For the text-containing cell, return its midpoint in [x, y] coordinate format. 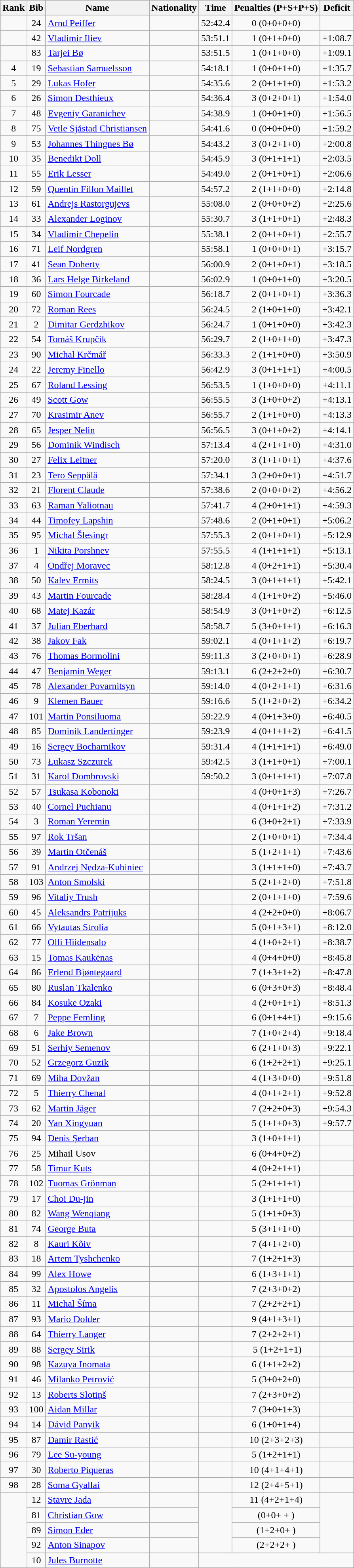
+4:31.0 [337, 445]
+5:30.4 [337, 565]
58:54.9 [215, 611]
Nikita Porshnev [97, 550]
+9:15.6 [337, 1018]
55:08.0 [215, 204]
Tomáš Krupčík [97, 339]
Sebastian Samuelsson [97, 68]
6 (1+3+1+1) [276, 1274]
56:53.5 [215, 384]
Felix Leitner [97, 460]
5 (2+1+2+0) [276, 882]
Vladimir Iliev [97, 38]
56:00.9 [215, 264]
(0+0+ + ) [276, 1515]
Karol Dombrovski [97, 776]
7 (3+0+1+3) [276, 1410]
Milanko Petrović [97, 1379]
+4:59.3 [337, 505]
Tomas Kaukėnas [97, 957]
+5:12.9 [337, 535]
3 [36, 822]
3 (0+2+0+1) [276, 98]
+1:56.5 [337, 113]
+4:13.3 [337, 415]
Thomas Bormolini [97, 656]
+6:12.5 [337, 611]
(1+2+0+ ) [276, 1530]
Tero Seppälä [97, 475]
6 (0+1+4+1) [276, 1018]
Jake Brown [97, 1033]
Timofey Lapshin [97, 520]
Penalties (P+S+P+S) [276, 8]
Aleksandrs Patrijuks [97, 912]
Kazuya Inomata [97, 1364]
+7:43.7 [337, 867]
Sergey Sirik [97, 1349]
Vladimir Chepelin [97, 234]
56:42.9 [215, 369]
Thierry Langer [97, 1334]
Vetle Sjåstad Christiansen [97, 128]
Jesper Nelin [97, 430]
56:24.5 [215, 309]
+2:14.8 [337, 189]
+8:47.8 [337, 972]
+7:59.6 [337, 897]
Rank [13, 8]
Olli Hiidensalo [97, 942]
Martin Otčenáš [97, 852]
55:58.1 [215, 249]
+3:42.3 [337, 324]
+4:56.2 [337, 490]
Anton Smolski [97, 882]
Roman Rees [97, 309]
Wang Wenqiang [97, 1214]
Ruslan Tkalenko [97, 988]
+4:37.6 [337, 460]
Alexander Loginov [97, 219]
4 (1+1+0+2) [276, 596]
+9:52.8 [337, 1093]
Jakov Fak [97, 641]
+6:49.0 [337, 746]
59:22.9 [215, 716]
4 (1+3+0+0) [276, 1078]
56:56.5 [215, 430]
Michal Šíma [97, 1304]
7 (1+0+2+4) [276, 1033]
57:20.0 [215, 460]
Artem Tyshchenko [97, 1259]
Alexander Povarnitsyn [97, 686]
57:55.5 [215, 550]
9 (4+1+3+1) [276, 1319]
Christian Gow [97, 1515]
54:49.0 [215, 173]
+2:03.5 [337, 158]
+1:09.1 [337, 53]
Roland Lessing [97, 384]
+4:13.1 [337, 400]
George Buta [97, 1229]
56:18.7 [215, 294]
Quentin Fillon Maillet [97, 189]
+8:06.7 [337, 912]
5 (3+0+1+1) [276, 626]
+6:40.5 [337, 716]
6 (1+2+2+1) [276, 1063]
7 (4+1+2+0) [276, 1244]
6 (0+3+0+3) [276, 988]
Leif Nordgren [97, 249]
(2+2+2+ ) [276, 1545]
Ondřej Moravec [97, 565]
59:13.1 [215, 671]
+9:22.1 [337, 1048]
5 (3+1+1+0) [276, 1229]
Denis Șerban [97, 1138]
59:02.1 [215, 641]
+3:36.3 [337, 294]
Kauri Kõiv [97, 1244]
Dominik Landertinger [97, 731]
+9:57.7 [337, 1123]
+1:54.0 [337, 98]
Johannes Thingnes Bø [97, 143]
3 (1+0+1+1) [276, 1138]
Tsukasa Kobonoki [97, 792]
5 (3+0+2+0) [276, 1379]
Evgeniy Garanichev [97, 113]
Lukas Hofer [97, 83]
6 (1+1+2+2) [276, 1364]
Stavre Jada [97, 1500]
Martin Jäger [97, 1108]
Grzegorz Guzik [97, 1063]
+3:18.5 [337, 264]
+5:13.1 [337, 550]
4 (0+1+2+1) [276, 1093]
53:51.1 [215, 38]
Timur Kuts [97, 1168]
Erik Lesser [97, 173]
Roman Yeremin [97, 822]
59:16.6 [215, 701]
7 (1+2+1+3) [276, 1259]
58:58.7 [215, 626]
Martin Ponsiluoma [97, 716]
11 (4+2+1+4) [276, 1500]
56:29.7 [215, 339]
Krasimir Anev [97, 415]
Lee Su-young [97, 1455]
+4:14.1 [337, 430]
59:50.2 [215, 776]
Yan Xingyuan [97, 1123]
Kosuke Ozaki [97, 1003]
Sergey Bocharnikov [97, 746]
Simon Desthieux [97, 98]
4 (0+0+1+3) [276, 792]
54:38.9 [215, 113]
55:38.1 [215, 234]
102 [36, 1184]
59:31.4 [215, 746]
+9:51.8 [337, 1078]
6 (1+0+1+4) [276, 1425]
59:14.0 [215, 686]
7 (1+3+1+2) [276, 972]
+9:18.4 [337, 1033]
+6:34.2 [337, 701]
Vytautas Strolia [97, 927]
Michal Šlesingr [97, 535]
57:55.3 [215, 535]
+4:00.5 [337, 369]
5 (2+1+1+1) [276, 1184]
4 (1+0+2+1) [276, 942]
52:42.4 [215, 23]
Serhiy Semenov [97, 1048]
Klemen Bauer [97, 701]
58:28.4 [215, 596]
Tarjei Bø [97, 53]
1 [36, 550]
+3:50.9 [337, 354]
1 (1+0+0+0) [276, 384]
Anton Sinapov [97, 1545]
10 (4+1+4+1) [276, 1470]
Florent Claude [97, 490]
100 [36, 1410]
+5:46.0 [337, 596]
Damir Rastić [97, 1440]
+1:35.7 [337, 68]
6 (0+4+0+2) [276, 1153]
+3:20.5 [337, 279]
7 (2+2+0+3) [276, 1108]
Simon Eder [97, 1530]
57:34.1 [215, 475]
+9:54.3 [337, 1108]
Alex Howe [97, 1274]
Roberto Piqueras [97, 1470]
+7:26.7 [337, 792]
Tuomas Grönman [97, 1184]
+4:51.7 [337, 475]
+7:51.8 [337, 882]
55:30.7 [215, 219]
+6:41.5 [337, 731]
Soma Gyallai [97, 1485]
Miha Dovžan [97, 1078]
Erlend Bjøntegaard [97, 972]
Andrzej Nędza-Kubiniec [97, 867]
+8:48.4 [337, 988]
Dávid Panyik [97, 1425]
Dominik Windisch [97, 445]
Apostolos Angelis [97, 1289]
57:13.4 [215, 445]
Vitaliy Trush [97, 897]
Jules Burnotte [97, 1560]
6 (2+2+2+0) [276, 671]
Arnd Peiffer [97, 23]
12 (2+4+5+1) [276, 1485]
4 (0+1+3+0) [276, 716]
54:57.2 [215, 189]
57:38.6 [215, 490]
57:48.6 [215, 520]
Dimitar Gerdzhikov [97, 324]
+4:11.1 [337, 384]
54:35.6 [215, 83]
Sean Doherty [97, 264]
+7:34.4 [337, 837]
5 (1+2+0+2) [276, 701]
Rok Tršan [97, 837]
Simon Fourcade [97, 294]
Mihail Usov [97, 1153]
+2:55.7 [337, 234]
Julian Eberhard [97, 626]
Deficit [337, 8]
+2:25.6 [337, 204]
+5:06.2 [337, 520]
4 (2+1+1+0) [276, 445]
Raman Yaliotnau [97, 505]
+2:06.6 [337, 173]
5 (0+1+3+1) [276, 927]
+8:45.8 [337, 957]
Benjamin Weger [97, 671]
+6:19.7 [337, 641]
+2:00.8 [337, 143]
Cornel Puchianu [97, 807]
Lars Helge Birkeland [97, 279]
54:18.1 [215, 68]
+3:47.3 [337, 339]
+1:59.2 [337, 128]
57:41.7 [215, 505]
2 [36, 324]
Choi Du-jin [97, 1199]
+7:07.8 [337, 776]
+3:15.7 [337, 249]
54:36.4 [215, 98]
Jeremy Finello [97, 369]
103 [36, 882]
54:43.2 [215, 143]
6 (2+1+0+3) [276, 1048]
4 (2+2+0+0) [276, 912]
56:24.7 [215, 324]
56:33.3 [215, 354]
+6:28.9 [337, 656]
+6:16.3 [337, 626]
56:02.9 [215, 279]
10 (2+3+2+3) [276, 1440]
+7:33.9 [337, 822]
Łukasz Szczurek [97, 761]
99 [36, 1274]
Andrejs Rastorgujevs [97, 204]
2 (1+0+0+1) [276, 837]
+1:53.2 [337, 83]
59:42.5 [215, 761]
4 (0+4+0+0) [276, 957]
Thierry Chenal [97, 1093]
Martin Fourcade [97, 596]
Bib [36, 8]
Michal Krčmář [97, 354]
Roberts Slotiņš [97, 1394]
Benedikt Doll [97, 158]
Peppe Femling [97, 1018]
56:55.5 [215, 400]
58:24.5 [215, 580]
1 (0+0+0+1) [276, 249]
Mario Dolder [97, 1319]
54:41.6 [215, 128]
Matej Kazár [97, 611]
+7:00.1 [337, 761]
53:51.5 [215, 53]
Scott Gow [97, 400]
56:55.7 [215, 415]
+6:31.6 [337, 686]
+1:08.7 [337, 38]
Aidan Millar [97, 1410]
+3:42.1 [337, 309]
+9:25.1 [337, 1063]
3 (1+0+0+2) [276, 400]
101 [36, 716]
+8:38.7 [337, 942]
+6:30.7 [337, 671]
+7:31.2 [337, 807]
+5:42.1 [337, 580]
58:12.8 [215, 565]
+8:51.3 [337, 1003]
3 (0+2+1+0) [276, 143]
+8:12.0 [337, 927]
59:11.3 [215, 656]
Time [215, 8]
54:45.9 [215, 158]
6 (3+0+2+1) [276, 822]
Name [97, 8]
+7:43.6 [337, 852]
Nationality [174, 8]
59:23.9 [215, 731]
Kalev Ermits [97, 580]
+2:48.3 [337, 219]
